Pinpoint the cell where the given text exists, returning its [x, y] midpoint coordinate. 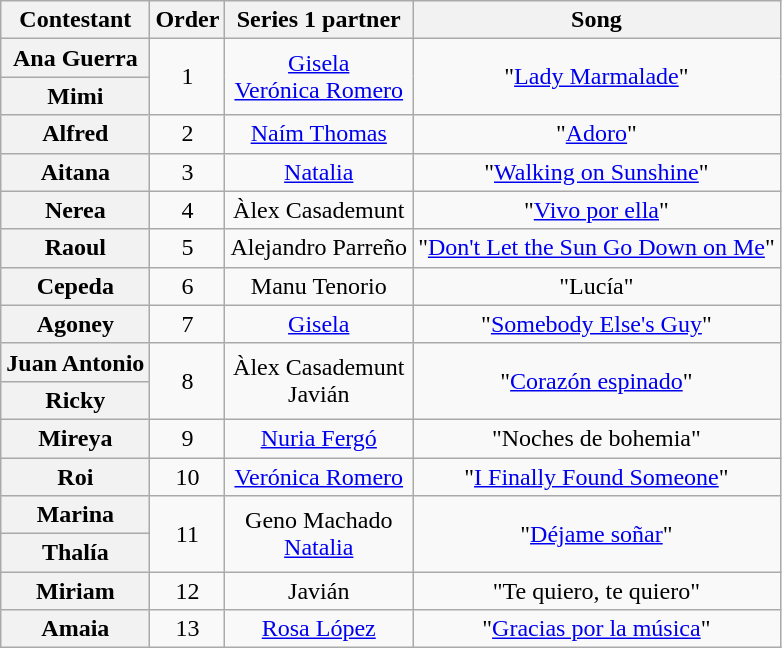
4 [188, 210]
Naím Thomas [319, 134]
"Noches de bohemia" [597, 438]
Series 1 partner [319, 20]
"Don't Let the Sun Go Down on Me" [597, 248]
Verónica Romero [319, 477]
"Gracias por la música" [597, 629]
GiselaVerónica Romero [319, 77]
2 [188, 134]
Javián [319, 591]
Aitana [76, 172]
"Lady Marmalade" [597, 77]
8 [188, 381]
Àlex Casademunt [319, 210]
Miriam [76, 591]
Contestant [76, 20]
Thalía [76, 553]
12 [188, 591]
6 [188, 286]
"Walking on Sunshine" [597, 172]
11 [188, 534]
7 [188, 324]
Amaia [76, 629]
"Lucía" [597, 286]
Nerea [76, 210]
"Corazón espinado" [597, 381]
Gisela [319, 324]
Ricky [76, 400]
Cepeda [76, 286]
"Te quiero, te quiero" [597, 591]
Àlex CasademuntJavián [319, 381]
"Adoro" [597, 134]
Agoney [76, 324]
Rosa López [319, 629]
Ana Guerra [76, 58]
3 [188, 172]
Order [188, 20]
Natalia [319, 172]
Mireya [76, 438]
Nuria Fergó [319, 438]
Roi [76, 477]
"Vivo por ella" [597, 210]
"Somebody Else's Guy" [597, 324]
Song [597, 20]
Mimi [76, 96]
Marina [76, 515]
1 [188, 77]
Raoul [76, 248]
Alfred [76, 134]
Manu Tenorio [319, 286]
Juan Antonio [76, 362]
Alejandro Parreño [319, 248]
Geno MachadoNatalia [319, 534]
5 [188, 248]
9 [188, 438]
"I Finally Found Someone" [597, 477]
"Déjame soñar" [597, 534]
10 [188, 477]
13 [188, 629]
